Search for the cell housing the specified text and yield its [x, y] center coordinate. 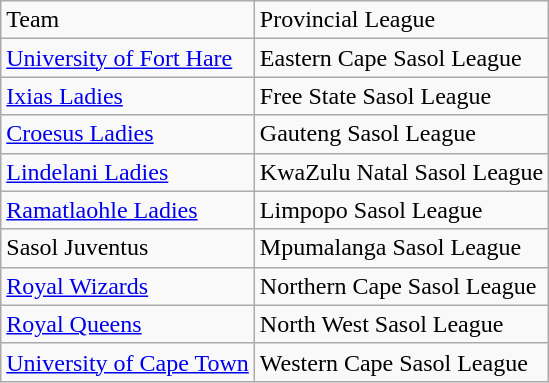
University of Cape Town [128, 362]
Ixias Ladies [128, 96]
Royal Queens [128, 324]
Royal Wizards [128, 286]
North West Sasol League [401, 324]
Mpumalanga Sasol League [401, 248]
Northern Cape Sasol League [401, 286]
University of Fort Hare [128, 58]
Free State Sasol League [401, 96]
Provincial League [401, 20]
Sasol Juventus [128, 248]
Limpopo Sasol League [401, 210]
Eastern Cape Sasol League [401, 58]
Gauteng Sasol League [401, 134]
Western Cape Sasol League [401, 362]
Lindelani Ladies [128, 172]
Croesus Ladies [128, 134]
KwaZulu Natal Sasol League [401, 172]
Team [128, 20]
Ramatlaohle Ladies [128, 210]
